Search for the cell housing the specified text and yield its (x, y) center coordinate. 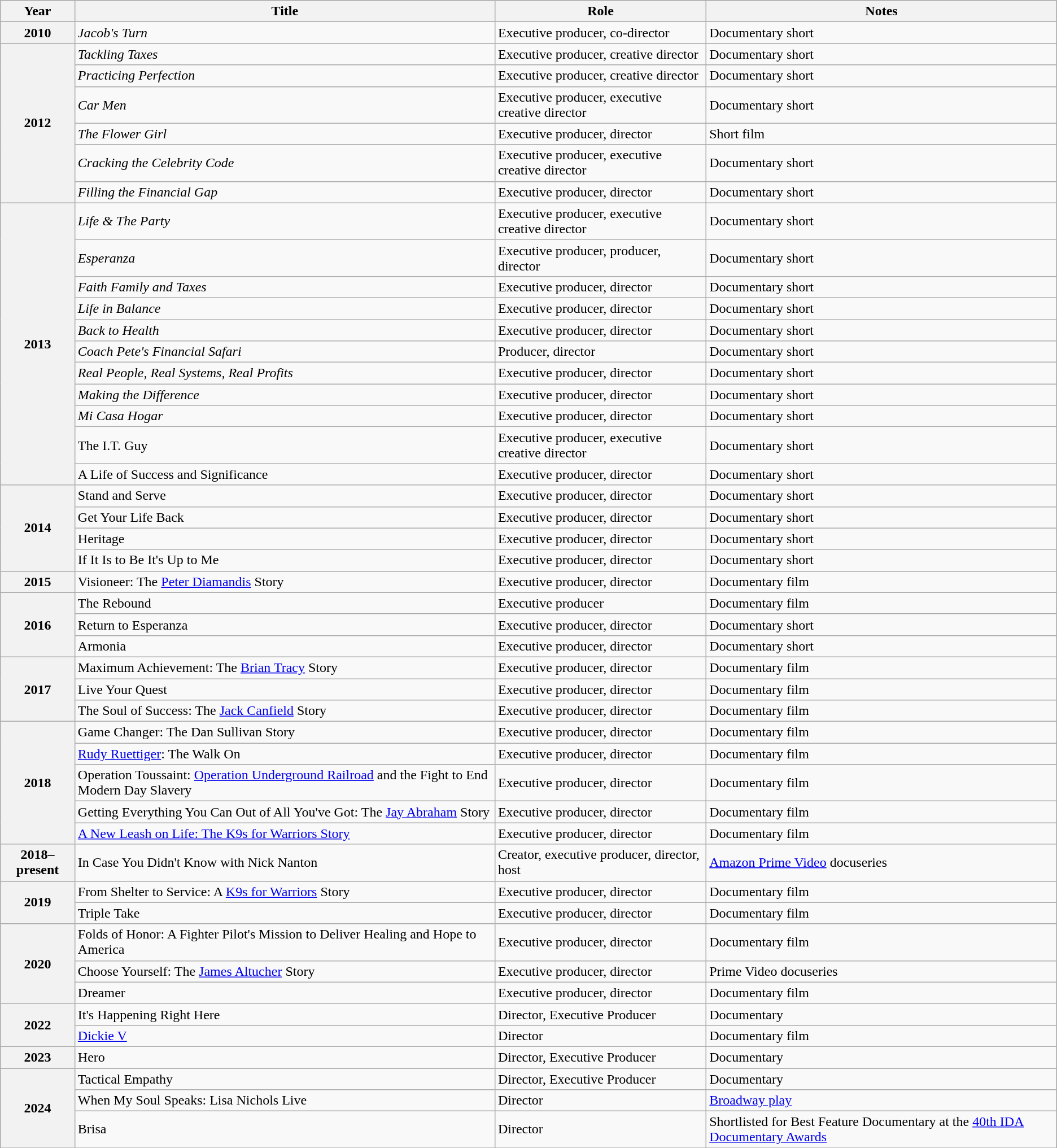
The Rebound (285, 603)
Armonia (285, 646)
Creator, executive producer, director, host (600, 863)
From Shelter to Service: A K9s for Warriors Story (285, 892)
Cracking the Celebrity Code (285, 163)
Getting Everything You Can Out of All You've Got: The Jay Abraham Story (285, 812)
2015 (38, 582)
Real People, Real Systems, Real Profits (285, 373)
Role (600, 11)
Stand and Serve (285, 496)
Executive producer, co-director (600, 33)
Game Changer: The Dan Sullivan Story (285, 732)
Prime Video docuseries (882, 971)
It's Happening Right Here (285, 1014)
Executive producer, producer, director (600, 257)
Broadway play (882, 1101)
2010 (38, 33)
When My Soul Speaks: Lisa Nichols Live (285, 1101)
Esperanza (285, 257)
2014 (38, 528)
Return to Esperanza (285, 625)
A New Leash on Life: The K9s for Warriors Story (285, 833)
Visioneer: The Peter Diamandis Story (285, 582)
In Case You Didn't Know with Nick Nanton (285, 863)
Making the Difference (285, 395)
Get Your Life Back (285, 517)
Dreamer (285, 993)
2020 (38, 963)
Hero (285, 1057)
Triple Take (285, 913)
If It Is to Be It's Up to Me (285, 560)
2018–present (38, 863)
Title (285, 11)
Year (38, 11)
2024 (38, 1108)
Car Men (285, 105)
Dickie V (285, 1036)
Executive producer (600, 603)
2017 (38, 689)
A Life of Success and Significance (285, 474)
Choose Yourself: The James Altucher Story (285, 971)
Brisa (285, 1129)
Operation Toussaint: Operation Underground Railroad and the Fight to End Modern Day Slavery (285, 783)
Producer, director (600, 352)
Shortlisted for Best Feature Documentary at the 40th IDA Documentary Awards (882, 1129)
Tactical Empathy (285, 1079)
2018 (38, 783)
Amazon Prime Video docuseries (882, 863)
Folds of Honor: A Fighter Pilot's Mission to Deliver Healing and Hope to America (285, 942)
The I.T. Guy (285, 445)
Faith Family and Taxes (285, 287)
Jacob's Turn (285, 33)
Notes (882, 11)
Tackling Taxes (285, 54)
Life in Balance (285, 308)
2019 (38, 902)
The Soul of Success: The Jack Canfield Story (285, 711)
Mi Casa Hogar (285, 416)
Practicing Perfection (285, 76)
Short film (882, 134)
2013 (38, 344)
2022 (38, 1025)
Heritage (285, 539)
Life & The Party (285, 221)
Back to Health (285, 330)
Live Your Quest (285, 689)
Filling the Financial Gap (285, 192)
2016 (38, 625)
2023 (38, 1057)
Coach Pete's Financial Safari (285, 352)
Maximum Achievement: The Brian Tracy Story (285, 667)
The Flower Girl (285, 134)
Rudy Ruettiger: The Walk On (285, 754)
2012 (38, 123)
